Locate the cell with the specified text and output its (X, Y) center coordinate. 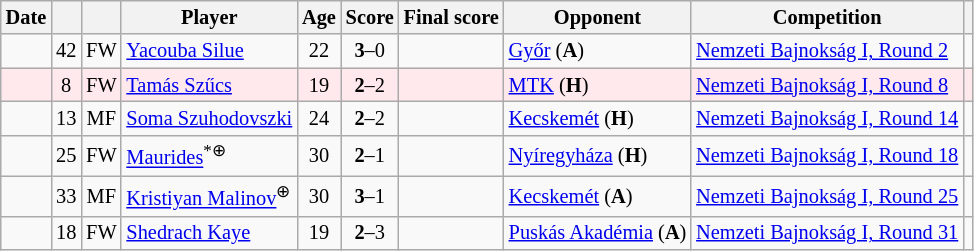
42 (66, 51)
33 (66, 195)
13 (66, 118)
Player (209, 17)
Nemzeti Bajnokság I, Round 25 (827, 195)
Nemzeti Bajnokság I, Round 14 (827, 118)
Yacouba Silue (209, 51)
22 (319, 51)
Shedrach Kaye (209, 233)
Score (370, 17)
Kristiyan Malinov⊕ (209, 195)
Kecskemét (A) (598, 195)
8 (66, 85)
Final score (452, 17)
Nemzeti Bajnokság I, Round 18 (827, 155)
Tamás Szűcs (209, 85)
Maurides*⊕ (209, 155)
2–1 (370, 155)
Nemzeti Bajnokság I, Round 2 (827, 51)
MTK (H) (598, 85)
Competition (827, 17)
Age (319, 17)
Puskás Akadémia (A) (598, 233)
3–1 (370, 195)
18 (66, 233)
Győr (A) (598, 51)
2–3 (370, 233)
24 (319, 118)
Kecskemét (H) (598, 118)
Nemzeti Bajnokság I, Round 8 (827, 85)
Nyíregyháza (H) (598, 155)
3–0 (370, 51)
Opponent (598, 17)
Date (26, 17)
Nemzeti Bajnokság I, Round 31 (827, 233)
25 (66, 155)
Soma Szuhodovszki (209, 118)
